Extract the [X, Y] coordinate from the center of the cell holding the provided text.  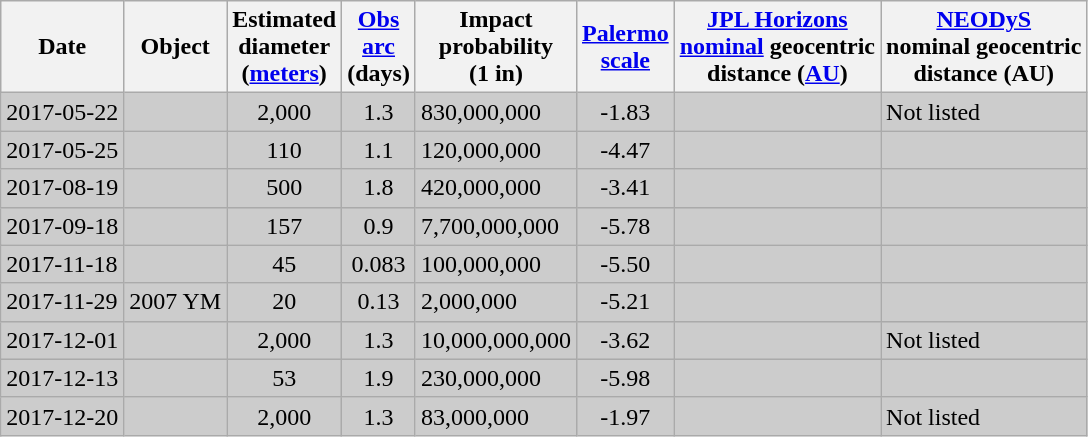
20 [284, 302]
83,000,000 [496, 416]
110 [284, 150]
NEODySnominal geocentricdistance (AU) [984, 47]
2017-12-13 [62, 378]
0.083 [379, 264]
2,000,000 [496, 302]
-5.21 [625, 302]
420,000,000 [496, 188]
1.9 [379, 378]
45 [284, 264]
2007 YM [176, 302]
-4.47 [625, 150]
2017-08-19 [62, 188]
157 [284, 226]
2017-09-18 [62, 226]
2017-05-25 [62, 150]
Obsarc(days) [379, 47]
-5.50 [625, 264]
1.1 [379, 150]
0.9 [379, 226]
7,700,000,000 [496, 226]
53 [284, 378]
Palermoscale [625, 47]
830,000,000 [496, 112]
-5.78 [625, 226]
-3.62 [625, 340]
2017-05-22 [62, 112]
Estimateddiameter(meters) [284, 47]
0.13 [379, 302]
-5.98 [625, 378]
1.8 [379, 188]
Object [176, 47]
2017-11-18 [62, 264]
2017-11-29 [62, 302]
230,000,000 [496, 378]
120,000,000 [496, 150]
-1.83 [625, 112]
Date [62, 47]
2017-12-20 [62, 416]
2017-12-01 [62, 340]
JPL Horizonsnominal geocentricdistance (AU) [777, 47]
-1.97 [625, 416]
500 [284, 188]
-3.41 [625, 188]
10,000,000,000 [496, 340]
100,000,000 [496, 264]
Impactprobability(1 in) [496, 47]
